Pinpoint the cell where the given text exists, returning its [x, y] midpoint coordinate. 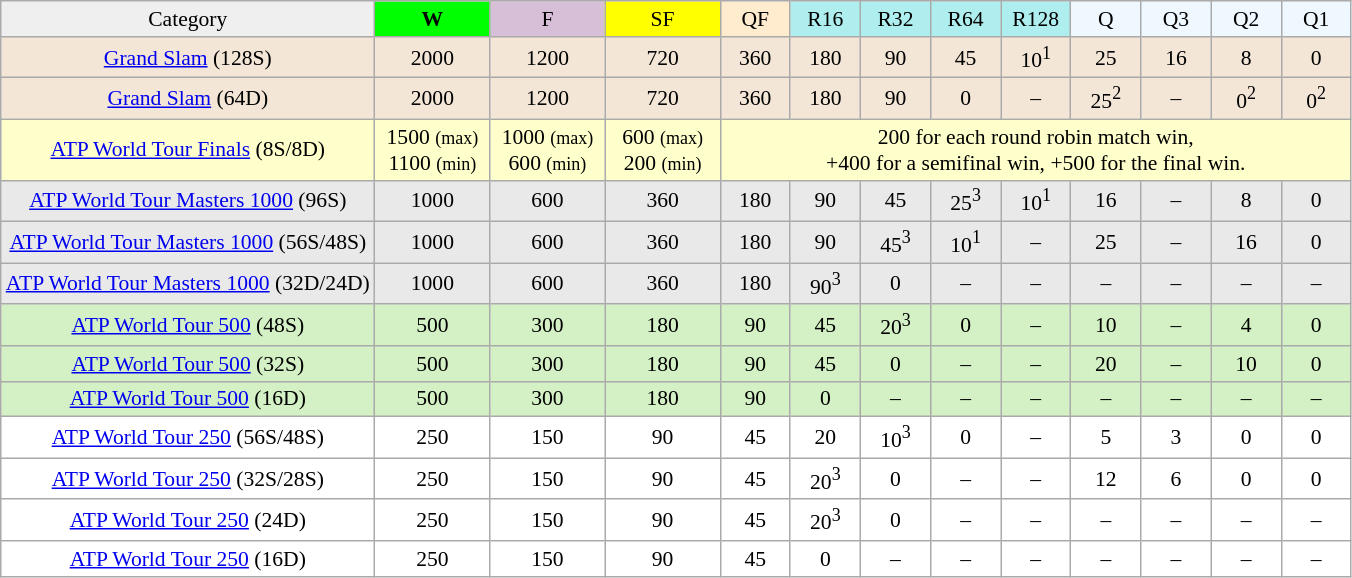
ATP World Tour 250 (16D) [188, 559]
Grand Slam (128S) [188, 58]
Q2 [1246, 19]
W [432, 19]
12 [1106, 478]
Grand Slam (64D) [188, 98]
ATP World Tour 250 (32S/28S) [188, 478]
252 [1106, 98]
Q1 [1316, 19]
6 [1176, 478]
1500 (max) 1100 (min) [432, 150]
253 [966, 202]
103 [895, 438]
3 [1176, 438]
QF [755, 19]
453 [895, 242]
R64 [966, 19]
Q3 [1176, 19]
R128 [1036, 19]
1000 (max) 600 (min) [548, 150]
200 for each round robin match win, +400 for a semifinal win, +500 for the final win. [1036, 150]
ATP World Tour Masters 1000 (32D/24D) [188, 284]
SF [662, 19]
ATP World Tour 500 (16D) [188, 399]
5 [1106, 438]
ATP World Tour 250 (56S/48S) [188, 438]
F [548, 19]
ATP World Tour Finals (8S/8D) [188, 150]
R32 [895, 19]
903 [825, 284]
4 [1246, 324]
ATP World Tour Masters 1000 (56S/48S) [188, 242]
ATP World Tour 500 (48S) [188, 324]
600 (max) 200 (min) [662, 150]
Category [188, 19]
ATP World Tour 250 (24D) [188, 520]
ATP World Tour 500 (32S) [188, 364]
ATP World Tour Masters 1000 (96S) [188, 202]
Q [1106, 19]
R16 [825, 19]
